Determine the (X, Y) coordinate at the center of the cell enclosing the given text.  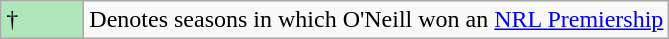
† (42, 20)
Denotes seasons in which O'Neill won an NRL Premiership (376, 20)
